For the text-containing cell, return its midpoint in (X, Y) coordinate format. 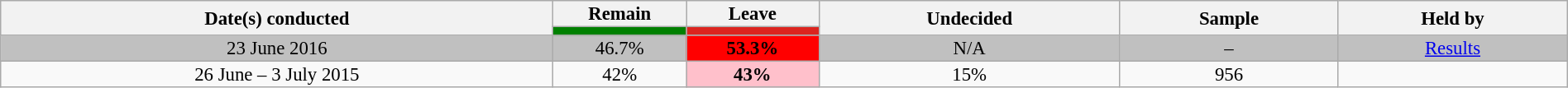
Sample (1229, 18)
Held by (1453, 18)
N/A (969, 49)
Date(s) conducted (277, 18)
46.7% (620, 49)
Results (1453, 49)
42% (620, 75)
Undecided (969, 18)
956 (1229, 75)
Leave (753, 14)
23 June 2016 (277, 49)
Remain (620, 14)
– (1229, 49)
43% (753, 75)
15% (969, 75)
53.3% (753, 49)
26 June – 3 July 2015 (277, 75)
